From the cell containing the given text, extract its center point as (x, y) coordinate. 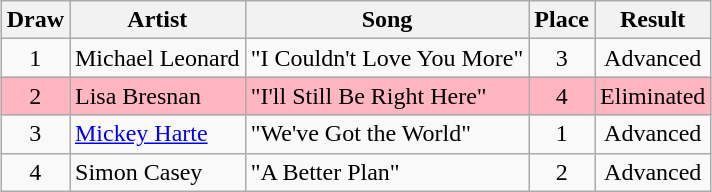
Result (653, 20)
Mickey Harte (158, 134)
"A Better Plan" (387, 172)
Lisa Bresnan (158, 96)
Song (387, 20)
"I'll Still Be Right Here" (387, 96)
"I Couldn't Love You More" (387, 58)
Eliminated (653, 96)
Simon Casey (158, 172)
"We've Got the World" (387, 134)
Place (562, 20)
Michael Leonard (158, 58)
Artist (158, 20)
Draw (35, 20)
